Output the [x, y] coordinate of the center of the cell containing the given text.  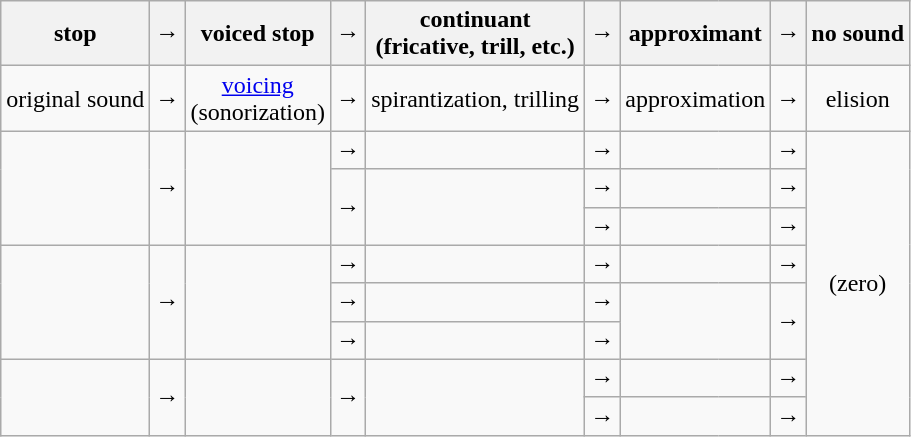
approximation [696, 98]
voiced stop [258, 34]
no sound [858, 34]
approximant [696, 34]
voicing (sonorization) [258, 98]
continuant (fricative, trill, etc.) [476, 34]
spirantization, trilling [476, 98]
elision [858, 98]
original sound [76, 98]
(zero) [858, 283]
stop [76, 34]
